Output the [X, Y] coordinate of the center of the cell containing the given text.  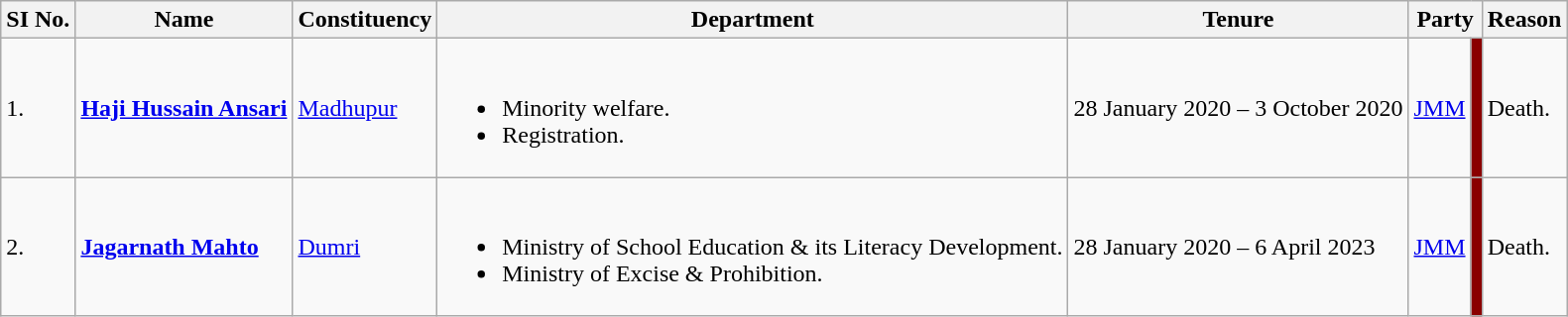
1. [38, 108]
Name [184, 20]
Dumri [365, 247]
Party [1445, 20]
2. [38, 247]
Department [753, 20]
Constituency [365, 20]
Reason [1524, 20]
28 January 2020 – 3 October 2020 [1238, 108]
Ministry of School Education & its Literacy Development.Ministry of Excise & Prohibition. [753, 247]
Haji Hussain Ansari [184, 108]
Tenure [1238, 20]
SI No. [38, 20]
Minority welfare.Registration. [753, 108]
Madhupur [365, 108]
Jagarnath Mahto [184, 247]
28 January 2020 – 6 April 2023 [1238, 247]
